Detect which cell encompasses the target text, then output its (X, Y) center coordinate. 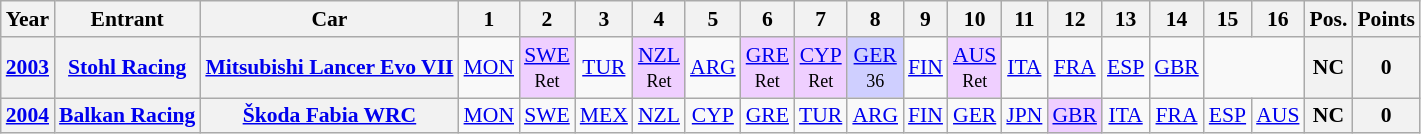
Škoda Fabia WRC (329, 116)
11 (1024, 19)
5 (713, 19)
Car (329, 19)
2 (547, 19)
Mitsubishi Lancer Evo VII (329, 68)
10 (974, 19)
Pos. (1328, 19)
SWERet (547, 68)
Points (1386, 19)
Entrant (127, 19)
CYP (713, 116)
Stohl Racing (127, 68)
Balkan Racing (127, 116)
13 (1126, 19)
AUSRet (974, 68)
14 (1176, 19)
6 (768, 19)
SWE (547, 116)
MEX (604, 116)
JPN (1024, 116)
CYPRet (820, 68)
8 (875, 19)
GER36 (875, 68)
7 (820, 19)
Year (28, 19)
GRE (768, 116)
4 (659, 19)
15 (1228, 19)
9 (926, 19)
GRERet (768, 68)
GER (974, 116)
2003 (28, 68)
3 (604, 19)
NZL (659, 116)
NZLRet (659, 68)
2004 (28, 116)
1 (490, 19)
16 (1278, 19)
AUS (1278, 116)
12 (1074, 19)
